For the text-containing cell, return its midpoint in (x, y) coordinate format. 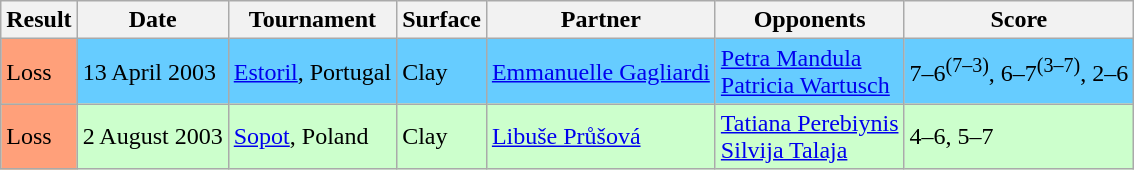
4–6, 5–7 (1019, 136)
Estoril, Portugal (312, 72)
Sopot, Poland (312, 136)
Libuše Průšová (600, 136)
2 August 2003 (152, 136)
Result (39, 20)
Score (1019, 20)
Partner (600, 20)
Surface (442, 20)
Opponents (810, 20)
Date (152, 20)
7–6(7–3), 6–7(3–7), 2–6 (1019, 72)
Petra Mandula Patricia Wartusch (810, 72)
13 April 2003 (152, 72)
Tatiana Perebiynis Silvija Talaja (810, 136)
Tournament (312, 20)
Emmanuelle Gagliardi (600, 72)
